Extract the (x, y) coordinate from the center of the cell holding the provided text.  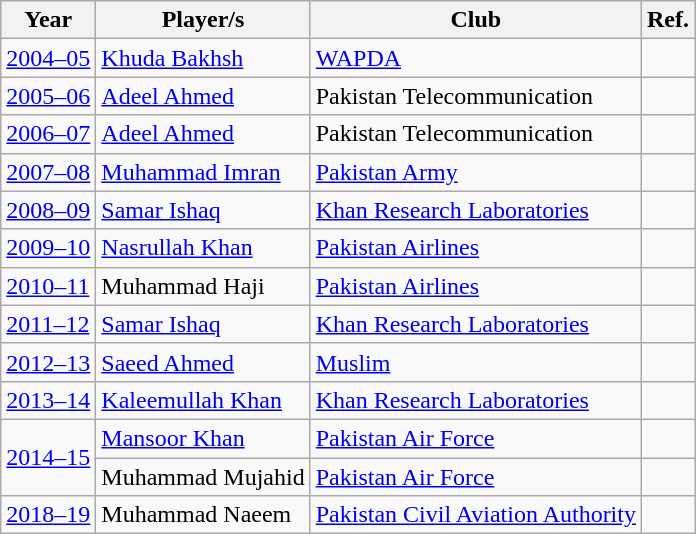
Saeed Ahmed (203, 362)
2006–07 (48, 134)
2013–14 (48, 400)
2009–10 (48, 248)
Kaleemullah Khan (203, 400)
Muhammad Haji (203, 286)
Muhammad Mujahid (203, 477)
2018–19 (48, 515)
Club (476, 20)
2004–05 (48, 58)
Khuda Bakhsh (203, 58)
2005–06 (48, 96)
Year (48, 20)
Mansoor Khan (203, 438)
Muhammad Imran (203, 172)
Muslim (476, 362)
2010–11 (48, 286)
2014–15 (48, 457)
Player/s (203, 20)
2008–09 (48, 210)
2007–08 (48, 172)
Nasrullah Khan (203, 248)
Pakistan Civil Aviation Authority (476, 515)
Ref. (668, 20)
WAPDA (476, 58)
Muhammad Naeem (203, 515)
Pakistan Army (476, 172)
2011–12 (48, 324)
2012–13 (48, 362)
